Scan for the cell matching the given text and deliver its (X, Y) coordinate at center. 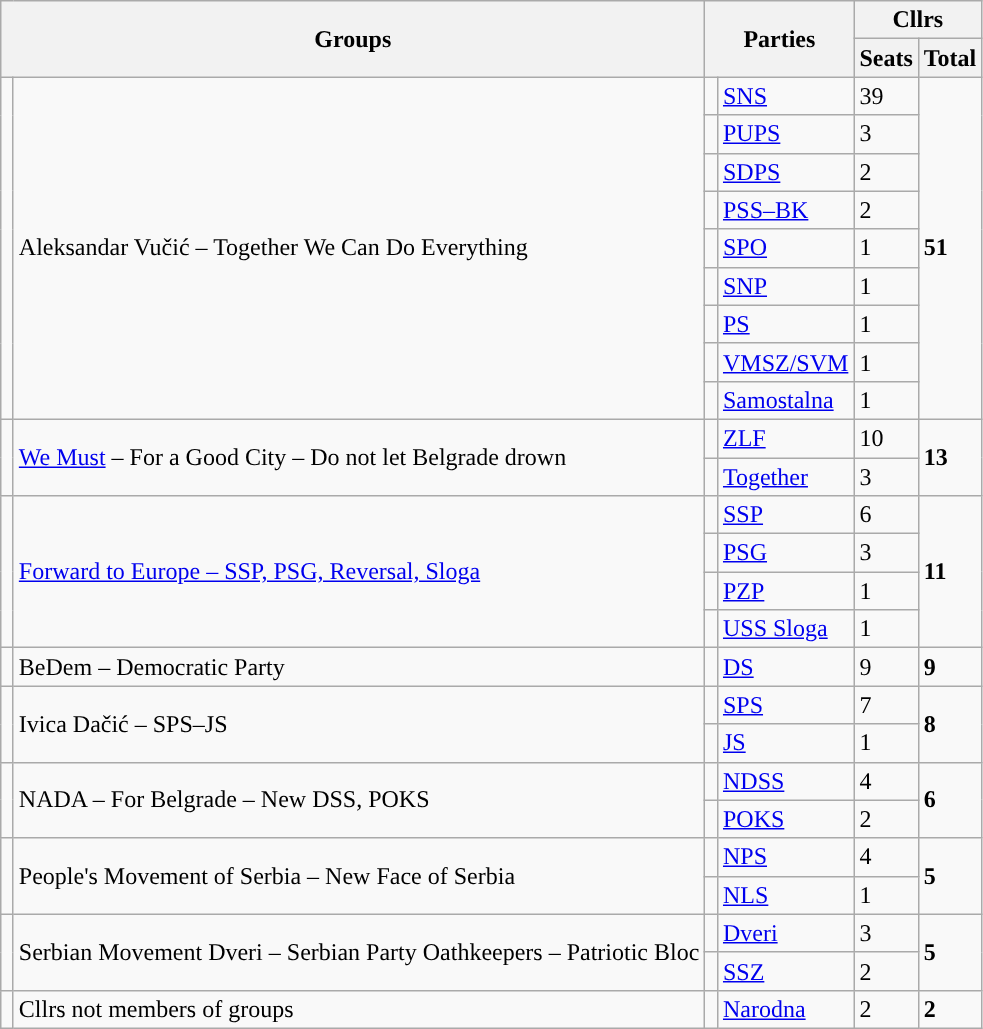
PUPS (785, 134)
Cllrs not members of groups (359, 1009)
DS (785, 667)
Ivica Dačić – SPS–JS (359, 724)
13 (950, 457)
NLS (785, 895)
PSS–BK (785, 210)
Total (950, 58)
Seats (886, 58)
BeDem – Democratic Party (359, 667)
SNP (785, 286)
SSP (785, 515)
51 (950, 248)
People's Movement of Serbia – New Face of Serbia (359, 876)
Narodna (785, 1009)
Aleksandar Vučić – Together We Can Do Everything (359, 248)
PSG (785, 553)
ZLF (785, 438)
PZP (785, 591)
Serbian Movement Dveri – Serbian Party Oathkeepers – Patriotic Bloc (359, 952)
Forward to Europe – SSP, PSG, Reversal, Sloga (359, 572)
Cllrs (918, 20)
7 (886, 705)
POKS (785, 819)
8 (950, 724)
VMSZ/SVM (785, 362)
Parties (780, 39)
SNS (785, 96)
39 (886, 96)
SSZ (785, 971)
Samostalna (785, 400)
SPO (785, 248)
PS (785, 324)
11 (950, 572)
NADA – For Belgrade – New DSS, POKS (359, 800)
Groups (353, 39)
JS (785, 743)
USS Sloga (785, 629)
SDPS (785, 172)
Together (785, 477)
Dveri (785, 933)
NPS (785, 857)
We Must – For a Good City – Do not let Belgrade drown (359, 457)
SPS (785, 705)
10 (886, 438)
NDSS (785, 781)
